For the text-containing cell, return its midpoint in (x, y) coordinate format. 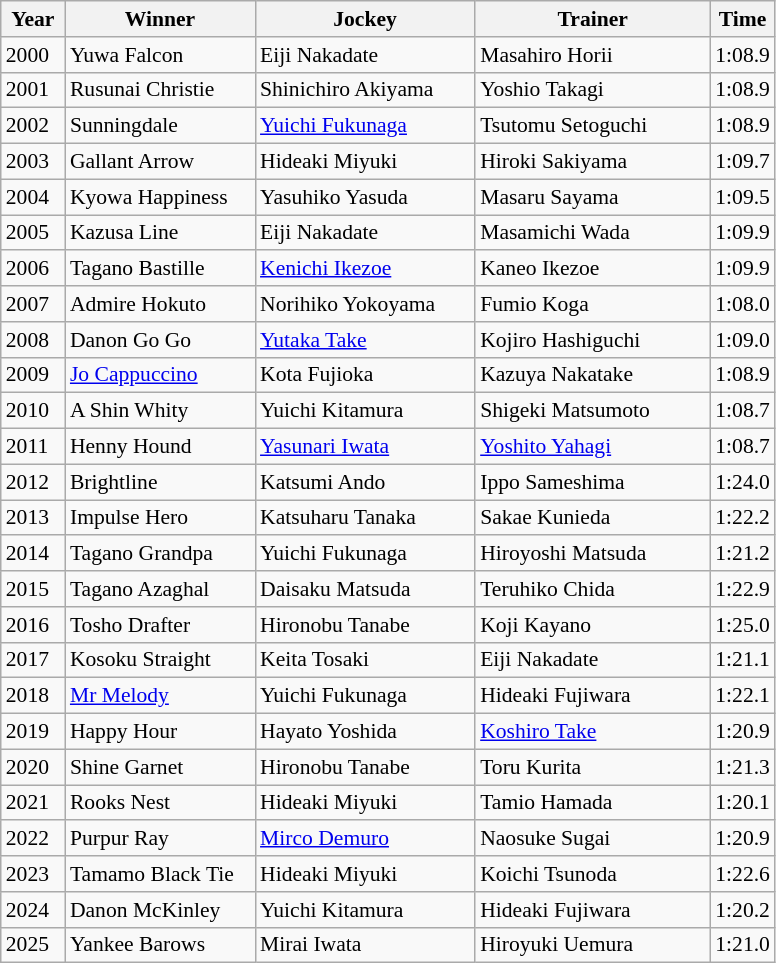
1:22.2 (742, 518)
2019 (33, 732)
Kazuya Nakatake (592, 375)
Ippo Sameshima (592, 482)
Sunningdale (160, 126)
Katsuharu Tanaka (365, 518)
1:09.0 (742, 340)
Hiroyoshi Matsuda (592, 554)
Katsumi Ando (365, 482)
Koichi Tsunoda (592, 874)
1:20.2 (742, 910)
2002 (33, 126)
2000 (33, 55)
Purpur Ray (160, 839)
Brightline (160, 482)
2022 (33, 839)
Shigeki Matsumoto (592, 411)
2015 (33, 589)
2001 (33, 90)
Yutaka Take (365, 340)
1:09.5 (742, 197)
Admire Hokuto (160, 304)
Shinichiro Akiyama (365, 90)
Hiroki Sakiyama (592, 162)
Keita Tosaki (365, 660)
Tagano Azaghal (160, 589)
Tamio Hamada (592, 803)
Koji Kayano (592, 625)
Hiroyuki Uemura (592, 945)
Rusunai Christie (160, 90)
Hayato Yoshida (365, 732)
2014 (33, 554)
2012 (33, 482)
Daisaku Matsuda (365, 589)
Fumio Koga (592, 304)
1:09.7 (742, 162)
Sakae Kunieda (592, 518)
2005 (33, 233)
Mr Melody (160, 696)
2006 (33, 269)
2025 (33, 945)
Kazusa Line (160, 233)
Toru Kurita (592, 767)
1:24.0 (742, 482)
2008 (33, 340)
Masahiro Horii (592, 55)
Happy Hour (160, 732)
Yoshito Yahagi (592, 447)
2011 (33, 447)
Time (742, 19)
1:22.9 (742, 589)
2013 (33, 518)
2021 (33, 803)
Danon Go Go (160, 340)
2009 (33, 375)
2018 (33, 696)
1:08.0 (742, 304)
Danon McKinley (160, 910)
2024 (33, 910)
Norihiko Yokoyama (365, 304)
Kenichi Ikezoe (365, 269)
2023 (33, 874)
Year (33, 19)
Henny Hound (160, 447)
Shine Garnet (160, 767)
Kyowa Happiness (160, 197)
2016 (33, 625)
Impulse Hero (160, 518)
Winner (160, 19)
1:22.6 (742, 874)
2003 (33, 162)
Tsutomu Setoguchi (592, 126)
Yuwa Falcon (160, 55)
Naosuke Sugai (592, 839)
1:21.1 (742, 660)
1:25.0 (742, 625)
1:20.1 (742, 803)
2017 (33, 660)
1:22.1 (742, 696)
2007 (33, 304)
2020 (33, 767)
Tamamo Black Tie (160, 874)
1:21.2 (742, 554)
Kosoku Straight (160, 660)
Mirco Demuro (365, 839)
Yasuhiko Yasuda (365, 197)
2010 (33, 411)
Kaneo Ikezoe (592, 269)
Tagano Bastille (160, 269)
Masamichi Wada (592, 233)
Mirai Iwata (365, 945)
2004 (33, 197)
Masaru Sayama (592, 197)
Jockey (365, 19)
Kojiro Hashiguchi (592, 340)
Yankee Barows (160, 945)
Tosho Drafter (160, 625)
Yoshio Takagi (592, 90)
Kota Fujioka (365, 375)
Tagano Grandpa (160, 554)
Trainer (592, 19)
Rooks Nest (160, 803)
Teruhiko Chida (592, 589)
Gallant Arrow (160, 162)
A Shin Whity (160, 411)
1:21.3 (742, 767)
1:21.0 (742, 945)
Koshiro Take (592, 732)
Jo Cappuccino (160, 375)
Yasunari Iwata (365, 447)
